Return the (x, y) coordinate for the center point of the cell that contains the specified text.  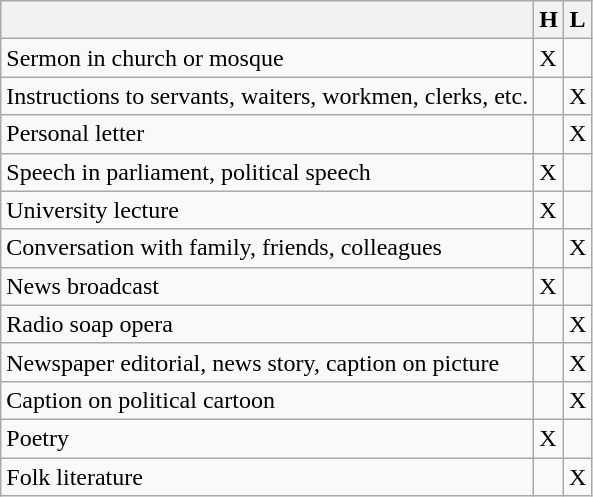
Sermon in church or mosque (268, 58)
Newspaper editorial, news story, caption on picture (268, 362)
Poetry (268, 438)
News broadcast (268, 286)
Personal letter (268, 134)
University lecture (268, 210)
Radio soap opera (268, 324)
Folk literature (268, 477)
Instructions to servants, waiters, workmen, clerks, etc. (268, 96)
Caption on political cartoon (268, 400)
Conversation with family, friends, colleagues (268, 248)
L (577, 20)
H (549, 20)
Speech in parliament, political speech (268, 172)
